Return the [X, Y] coordinate for the center point of the cell that contains the specified text.  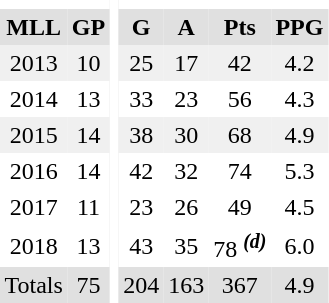
17 [186, 63]
GP [88, 27]
74 [240, 171]
78 (d) [240, 246]
2016 [34, 171]
26 [186, 207]
G [142, 27]
30 [186, 135]
4.5 [300, 207]
Totals [34, 285]
163 [186, 285]
A [186, 27]
MLL [34, 27]
11 [88, 207]
6.0 [300, 246]
5.3 [300, 171]
32 [186, 171]
Pts [240, 27]
75 [88, 285]
2013 [34, 63]
2015 [34, 135]
35 [186, 246]
43 [142, 246]
367 [240, 285]
2018 [34, 246]
204 [142, 285]
33 [142, 99]
2014 [34, 99]
10 [88, 63]
4.2 [300, 63]
2017 [34, 207]
38 [142, 135]
68 [240, 135]
49 [240, 207]
25 [142, 63]
56 [240, 99]
4.3 [300, 99]
PPG [300, 27]
